Output the (X, Y) coordinate of the center of the cell containing the given text.  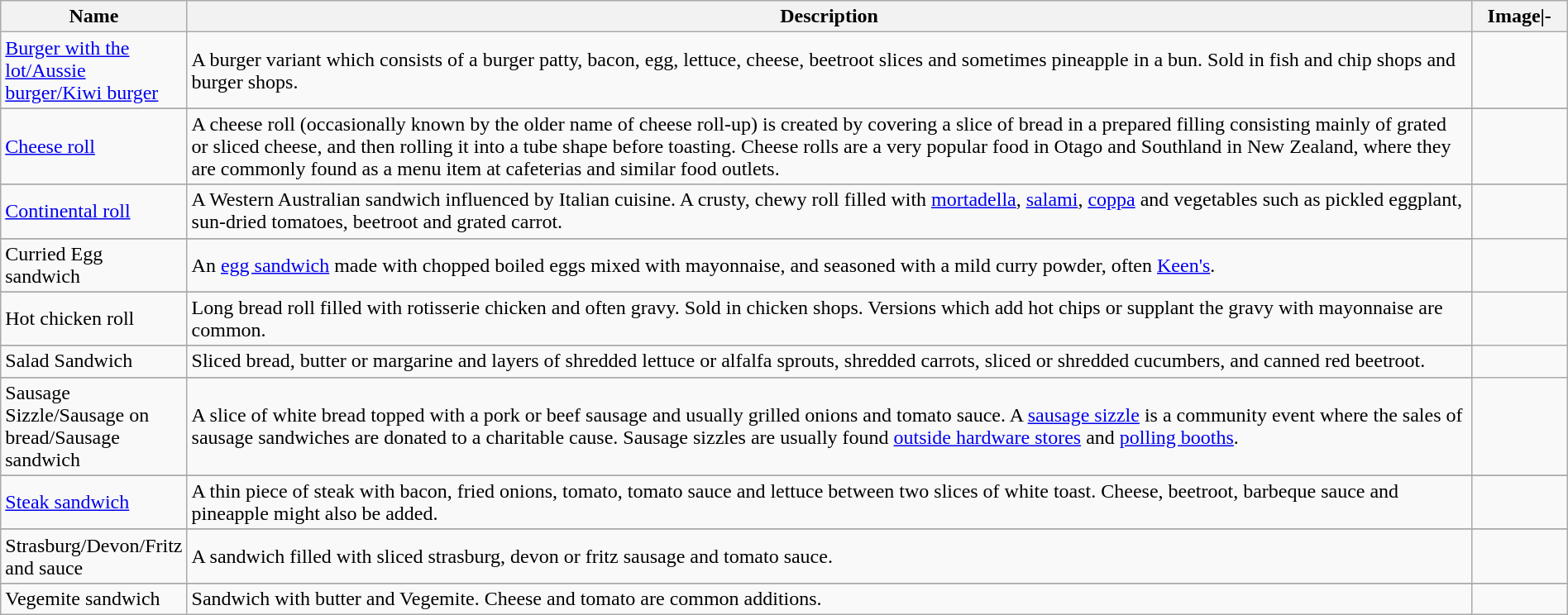
Steak sandwich (94, 503)
Image|- (1519, 17)
Description (829, 17)
Sandwich with butter and Vegemite. Cheese and tomato are common additions. (829, 598)
Name (94, 17)
A sandwich filled with sliced strasburg, devon or fritz sausage and tomato sauce. (829, 555)
Burger with the lot/Aussie burger/Kiwi burger (94, 70)
Vegemite sandwich (94, 598)
Cheese roll (94, 146)
Strasburg/Devon/Fritz and sauce (94, 555)
An egg sandwich made with chopped boiled eggs mixed with mayonnaise, and seasoned with a mild curry powder, often Keen's. (829, 265)
Hot chicken roll (94, 319)
Sausage Sizzle/Sausage on bread/Sausage sandwich (94, 427)
Curried Egg sandwich (94, 265)
Salad Sandwich (94, 361)
Continental roll (94, 212)
